Identify which cell holds the provided text, then report its (x, y) central coordinate. 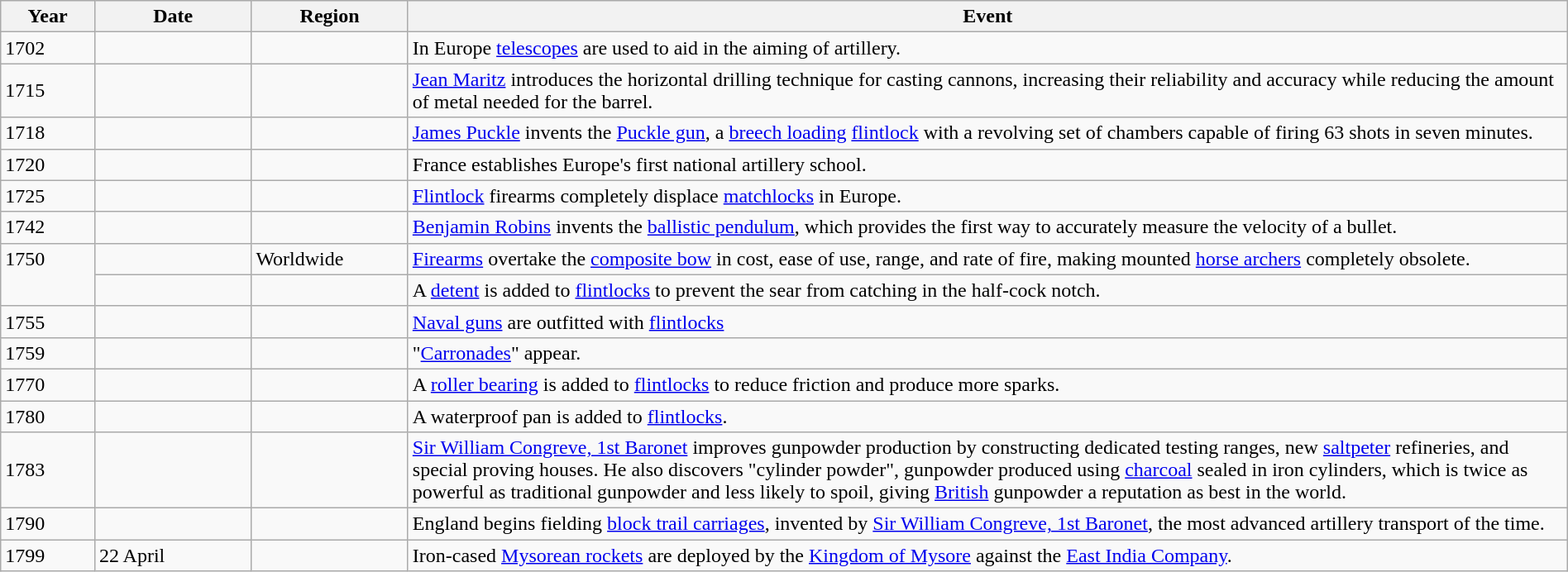
Region (329, 17)
1783 (48, 470)
France establishes Europe's first national artillery school. (987, 164)
Iron-cased Mysorean rockets are deployed by the Kingdom of Mysore against the East India Company. (987, 555)
"Carronades" appear. (987, 353)
1759 (48, 353)
Naval guns are outfitted with flintlocks (987, 322)
1750 (48, 274)
1720 (48, 164)
Flintlock firearms completely displace matchlocks in Europe. (987, 196)
Worldwide (329, 259)
1725 (48, 196)
A roller bearing is added to flintlocks to reduce friction and produce more sparks. (987, 384)
1742 (48, 227)
James Puckle invents the Puckle gun, a breech loading flintlock with a revolving set of chambers capable of firing 63 shots in seven minutes. (987, 133)
1770 (48, 384)
1790 (48, 524)
Firearms overtake the composite bow in cost, ease of use, range, and rate of fire, making mounted horse archers completely obsolete. (987, 259)
1715 (48, 91)
Year (48, 17)
1799 (48, 555)
Date (172, 17)
A detent is added to flintlocks to prevent the sear from catching in the half-cock notch. (987, 290)
A waterproof pan is added to flintlocks. (987, 416)
Event (987, 17)
England begins fielding block trail carriages, invented by Sir William Congreve, 1st Baronet, the most advanced artillery transport of the time. (987, 524)
1780 (48, 416)
1755 (48, 322)
1718 (48, 133)
In Europe telescopes are used to aid in the aiming of artillery. (987, 48)
1702 (48, 48)
22 April (172, 555)
Benjamin Robins invents the ballistic pendulum, which provides the first way to accurately measure the velocity of a bullet. (987, 227)
